Scan for the cell matching the given text and deliver its (x, y) coordinate at center. 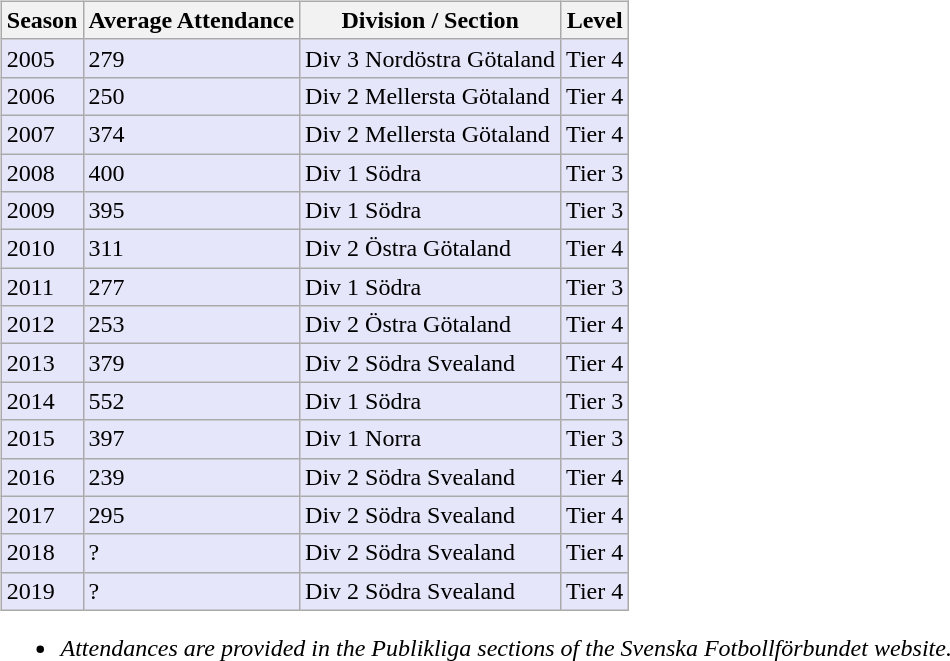
250 (192, 96)
277 (192, 287)
2009 (42, 211)
2008 (42, 173)
295 (192, 515)
2019 (42, 591)
2012 (42, 325)
253 (192, 325)
2013 (42, 363)
2011 (42, 287)
Season (42, 20)
400 (192, 173)
2006 (42, 96)
395 (192, 211)
Div 3 Nordöstra Götaland (430, 58)
239 (192, 477)
Average Attendance (192, 20)
379 (192, 363)
Div 1 Norra (430, 439)
2017 (42, 515)
374 (192, 134)
Division / Section (430, 20)
279 (192, 58)
2007 (42, 134)
Level (595, 20)
2010 (42, 249)
311 (192, 249)
552 (192, 401)
2015 (42, 439)
2018 (42, 553)
2014 (42, 401)
2005 (42, 58)
397 (192, 439)
2016 (42, 477)
